Identify which cell holds the provided text, then report its (X, Y) central coordinate. 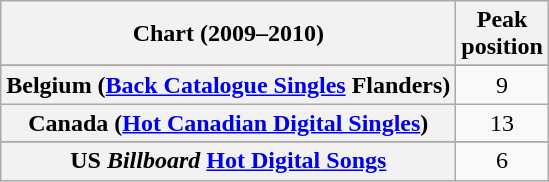
Belgium (Back Catalogue Singles Flanders) (228, 85)
Canada (Hot Canadian Digital Singles) (228, 123)
13 (502, 123)
US Billboard Hot Digital Songs (228, 161)
Chart (2009–2010) (228, 34)
9 (502, 85)
6 (502, 161)
Peakposition (502, 34)
